For the text-containing cell, return its midpoint in [x, y] coordinate format. 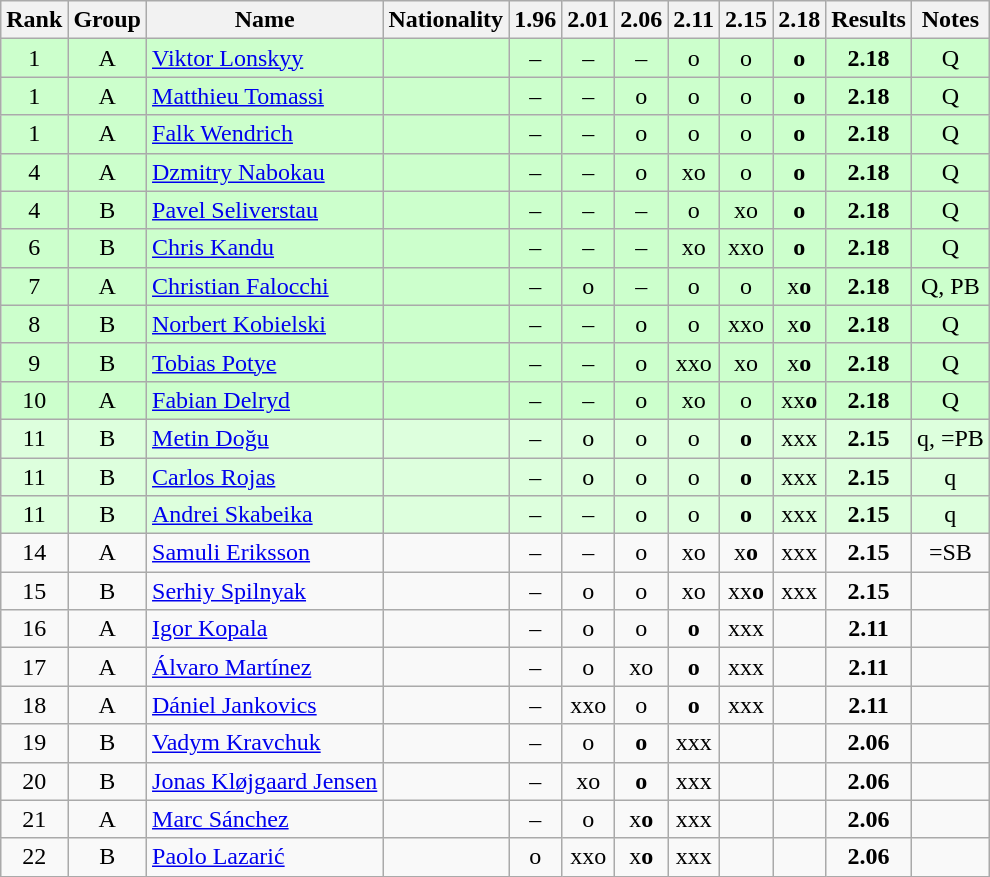
Viktor Lonskyy [265, 58]
Andrei Skabeika [265, 515]
Name [265, 20]
Fabian Delryd [265, 400]
21 [34, 819]
Christian Falocchi [265, 286]
18 [34, 705]
9 [34, 362]
=SB [950, 553]
Pavel Seliverstau [265, 210]
Dániel Jankovics [265, 705]
Paolo Lazarić [265, 857]
19 [34, 743]
16 [34, 629]
Tobias Potye [265, 362]
Matthieu Tomassi [265, 96]
22 [34, 857]
Igor Kopala [265, 629]
Serhiy Spilnyak [265, 591]
Rank [34, 20]
Álvaro Martínez [265, 667]
1.96 [536, 20]
Marc Sánchez [265, 819]
Jonas Kløjgaard Jensen [265, 781]
q, =PB [950, 438]
8 [34, 324]
Metin Doğu [265, 438]
Carlos Rojas [265, 477]
Group [108, 20]
Falk Wendrich [265, 134]
Vadym Kravchuk [265, 743]
Results [869, 20]
Notes [950, 20]
Q, PB [950, 286]
15 [34, 591]
14 [34, 553]
Norbert Kobielski [265, 324]
2.01 [588, 20]
Samuli Eriksson [265, 553]
10 [34, 400]
7 [34, 286]
Dzmitry Nabokau [265, 172]
17 [34, 667]
20 [34, 781]
Nationality [446, 20]
6 [34, 248]
Chris Kandu [265, 248]
